Scan for the cell matching the given text and deliver its [x, y] coordinate at center. 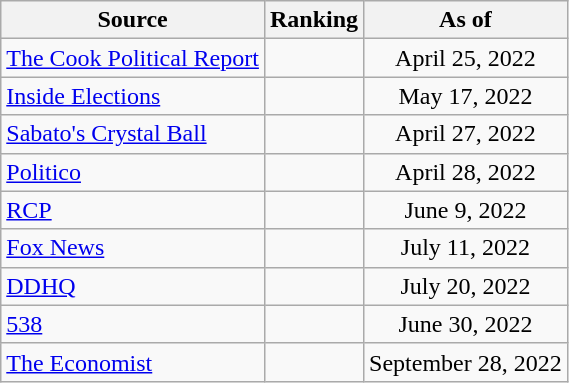
April 25, 2022 [466, 58]
The Cook Political Report [133, 58]
Inside Elections [133, 96]
June 9, 2022 [466, 210]
Politico [133, 172]
April 28, 2022 [466, 172]
DDHQ [133, 286]
Fox News [133, 248]
Source [133, 20]
538 [133, 324]
May 17, 2022 [466, 96]
As of [466, 20]
Ranking [314, 20]
July 11, 2022 [466, 248]
The Economist [133, 362]
June 30, 2022 [466, 324]
April 27, 2022 [466, 134]
RCP [133, 210]
July 20, 2022 [466, 286]
Sabato's Crystal Ball [133, 134]
September 28, 2022 [466, 362]
